From the cell containing the given text, extract its center point as [x, y] coordinate. 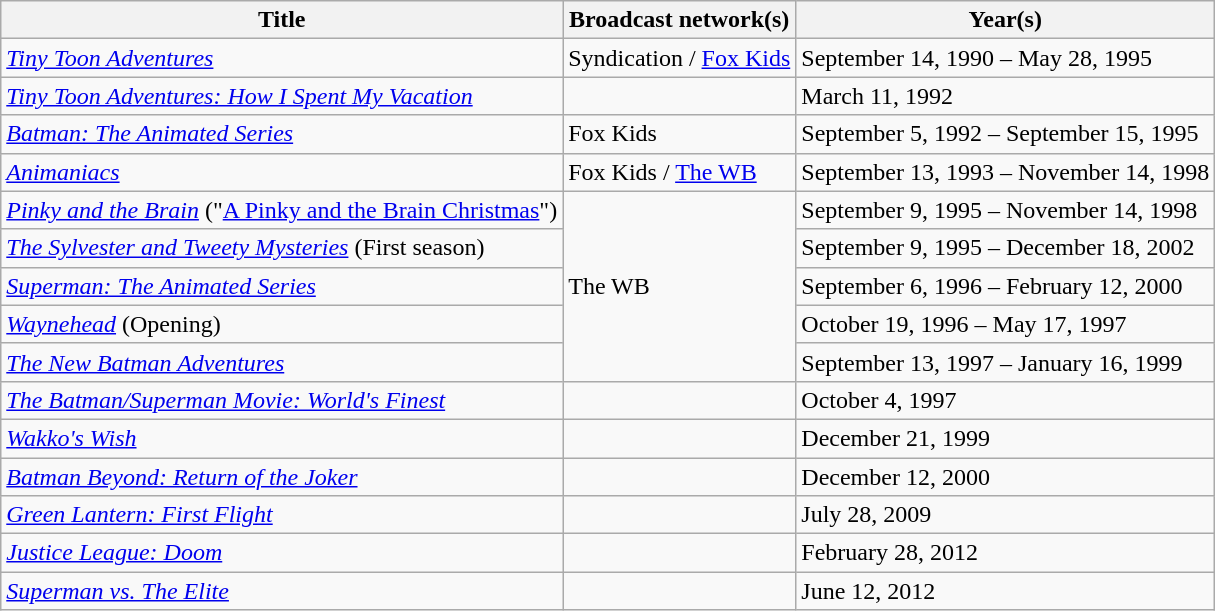
February 28, 2012 [1006, 553]
Superman vs. The Elite [282, 591]
The WB [680, 286]
The Sylvester and Tweety Mysteries (First season) [282, 248]
October 19, 1996 – May 17, 1997 [1006, 324]
June 12, 2012 [1006, 591]
Tiny Toon Adventures [282, 58]
Title [282, 20]
Batman: The Animated Series [282, 134]
October 4, 1997 [1006, 400]
Green Lantern: First Flight [282, 515]
September 6, 1996 – February 12, 2000 [1006, 286]
Pinky and the Brain ("A Pinky and the Brain Christmas") [282, 210]
September 14, 1990 – May 28, 1995 [1006, 58]
September 13, 1997 – January 16, 1999 [1006, 362]
The New Batman Adventures [282, 362]
Superman: The Animated Series [282, 286]
Broadcast network(s) [680, 20]
Justice League: Doom [282, 553]
September 13, 1993 – November 14, 1998 [1006, 172]
December 12, 2000 [1006, 477]
December 21, 1999 [1006, 438]
Syndication / Fox Kids [680, 58]
Batman Beyond: Return of the Joker [282, 477]
Waynehead (Opening) [282, 324]
Fox Kids / The WB [680, 172]
The Batman/Superman Movie: World's Finest [282, 400]
Animaniacs [282, 172]
September 9, 1995 – November 14, 1998 [1006, 210]
Tiny Toon Adventures: How I Spent My Vacation [282, 96]
July 28, 2009 [1006, 515]
Year(s) [1006, 20]
Fox Kids [680, 134]
March 11, 1992 [1006, 96]
September 5, 1992 – September 15, 1995 [1006, 134]
September 9, 1995 – December 18, 2002 [1006, 248]
Wakko's Wish [282, 438]
